Determine the [X, Y] coordinate at the center of the cell enclosing the given text.  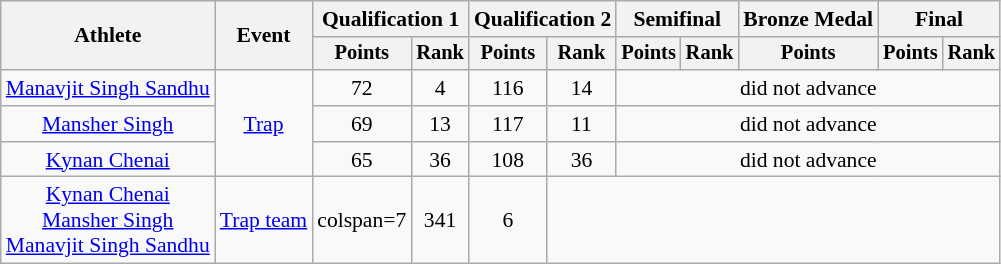
Trap team [264, 220]
69 [362, 124]
Final [939, 19]
Mansher Singh [108, 124]
4 [440, 88]
Manavjit Singh Sandhu [108, 88]
13 [440, 124]
117 [508, 124]
Bronze Medal [808, 19]
Qualification 2 [542, 19]
Kynan ChenaiMansher SinghManavjit Singh Sandhu [108, 220]
Event [264, 36]
116 [508, 88]
341 [440, 220]
Trap [264, 124]
Kynan Chenai [108, 160]
6 [508, 220]
colspan=7 [362, 220]
108 [508, 160]
Semifinal [677, 19]
Qualification 1 [390, 19]
11 [582, 124]
65 [362, 160]
Athlete [108, 36]
72 [362, 88]
14 [582, 88]
